Extract the [x, y] coordinate from the center of the cell holding the provided text.  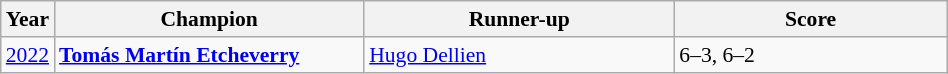
Champion [209, 19]
Tomás Martín Etcheverry [209, 55]
Score [810, 19]
6–3, 6–2 [810, 55]
Year [28, 19]
Hugo Dellien [519, 55]
Runner-up [519, 19]
2022 [28, 55]
